Identify which cell holds the provided text, then report its [x, y] central coordinate. 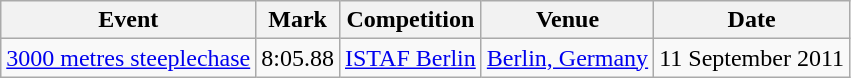
ISTAF Berlin [410, 58]
3000 metres steeplechase [128, 58]
Berlin, Germany [567, 58]
Date [752, 20]
Venue [567, 20]
Event [128, 20]
Mark [298, 20]
11 September 2011 [752, 58]
8:05.88 [298, 58]
Competition [410, 20]
